Scan for the cell matching the given text and deliver its (X, Y) coordinate at center. 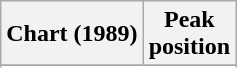
Peakposition (189, 34)
Chart (1989) (72, 34)
